Return the (x, y) coordinate for the center point of the cell that contains the specified text.  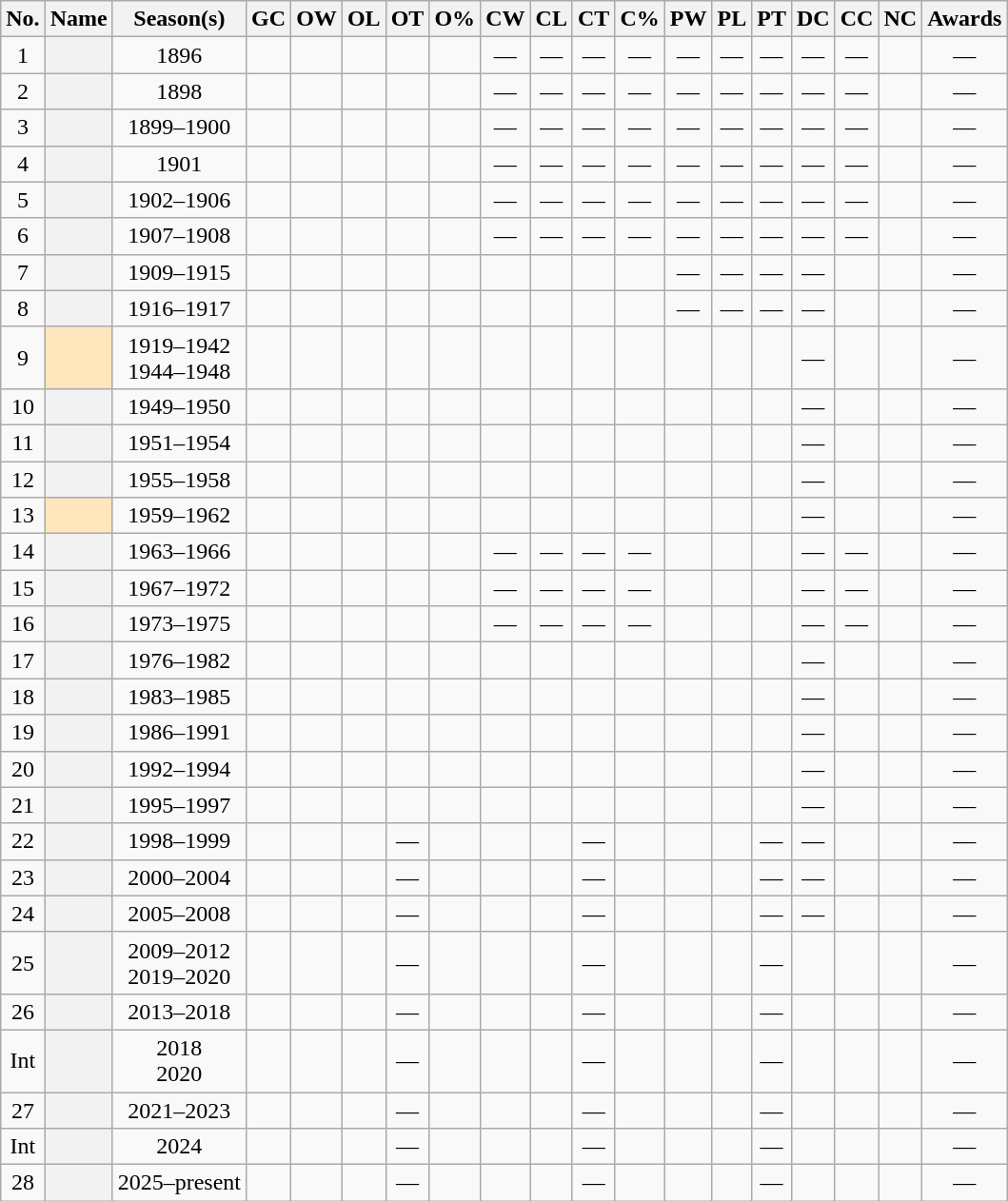
OT (407, 19)
DC (813, 19)
2009–20122019–2020 (179, 963)
27 (23, 1111)
11 (23, 443)
1919–19421944–1948 (179, 358)
20182020 (179, 1060)
21 (23, 805)
1949–1950 (179, 406)
1976–1982 (179, 660)
8 (23, 308)
1986–1991 (179, 733)
OW (317, 19)
20 (23, 769)
13 (23, 516)
2013–2018 (179, 1012)
NC (900, 19)
16 (23, 624)
26 (23, 1012)
1998–1999 (179, 841)
23 (23, 877)
C% (640, 19)
PL (732, 19)
1973–1975 (179, 624)
1898 (179, 91)
Awards (965, 19)
1 (23, 55)
19 (23, 733)
1902–1906 (179, 200)
15 (23, 588)
1995–1997 (179, 805)
OL (364, 19)
1909–1915 (179, 272)
1907–1908 (179, 236)
Season(s) (179, 19)
O% (455, 19)
1955–1958 (179, 479)
1896 (179, 55)
Name (78, 19)
2 (23, 91)
2000–2004 (179, 877)
2024 (179, 1147)
2021–2023 (179, 1111)
1951–1954 (179, 443)
10 (23, 406)
14 (23, 552)
4 (23, 164)
18 (23, 697)
1963–1966 (179, 552)
2025–present (179, 1183)
6 (23, 236)
9 (23, 358)
CT (593, 19)
1983–1985 (179, 697)
7 (23, 272)
PT (772, 19)
28 (23, 1183)
PW (688, 19)
1901 (179, 164)
CC (857, 19)
2005–2008 (179, 914)
17 (23, 660)
1992–1994 (179, 769)
5 (23, 200)
12 (23, 479)
CL (551, 19)
3 (23, 128)
25 (23, 963)
24 (23, 914)
1959–1962 (179, 516)
1916–1917 (179, 308)
CW (505, 19)
1899–1900 (179, 128)
GC (268, 19)
1967–1972 (179, 588)
No. (23, 19)
22 (23, 841)
